Detect which cell encompasses the target text, then output its (x, y) center coordinate. 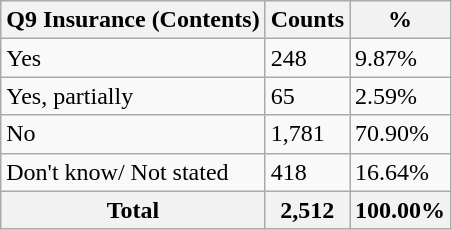
248 (307, 58)
1,781 (307, 134)
Q9 Insurance (Contents) (133, 20)
2.59% (400, 96)
9.87% (400, 58)
Yes, partially (133, 96)
418 (307, 172)
2,512 (307, 210)
Yes (133, 58)
Counts (307, 20)
Total (133, 210)
% (400, 20)
100.00% (400, 210)
65 (307, 96)
No (133, 134)
70.90% (400, 134)
Don't know/ Not stated (133, 172)
16.64% (400, 172)
